Extract the (X, Y) coordinate from the center of the cell holding the provided text.  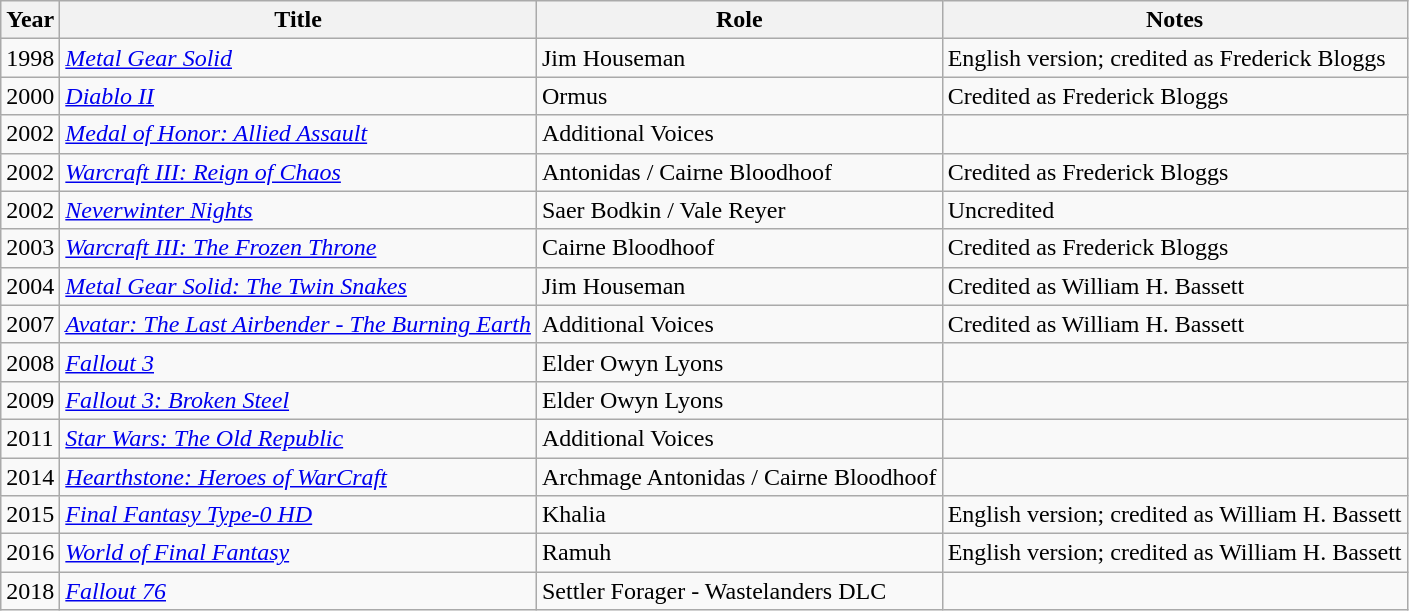
Metal Gear Solid (298, 58)
2000 (30, 96)
Fallout 3: Broken Steel (298, 400)
Medal of Honor: Allied Assault (298, 134)
English version; credited as Frederick Bloggs (1174, 58)
2014 (30, 477)
1998 (30, 58)
Diablo II (298, 96)
2011 (30, 438)
Hearthstone: Heroes of WarCraft (298, 477)
2003 (30, 248)
2018 (30, 591)
2008 (30, 362)
Neverwinter Nights (298, 210)
Avatar: The Last Airbender - The Burning Earth (298, 324)
Saer Bodkin / Vale Reyer (739, 210)
2007 (30, 324)
Warcraft III: The Frozen Throne (298, 248)
Ramuh (739, 553)
Antonidas / Cairne Bloodhoof (739, 172)
2015 (30, 515)
World of Final Fantasy (298, 553)
2004 (30, 286)
Metal Gear Solid: The Twin Snakes (298, 286)
2016 (30, 553)
Title (298, 20)
Final Fantasy Type-0 HD (298, 515)
Ormus (739, 96)
Archmage Antonidas / Cairne Bloodhoof (739, 477)
Role (739, 20)
Year (30, 20)
Khalia (739, 515)
2009 (30, 400)
Fallout 76 (298, 591)
Settler Forager - Wastelanders DLC (739, 591)
Warcraft III: Reign of Chaos (298, 172)
Star Wars: The Old Republic (298, 438)
Uncredited (1174, 210)
Notes (1174, 20)
Fallout 3 (298, 362)
Cairne Bloodhoof (739, 248)
